Return [x, y] of the center of cell containing provided text 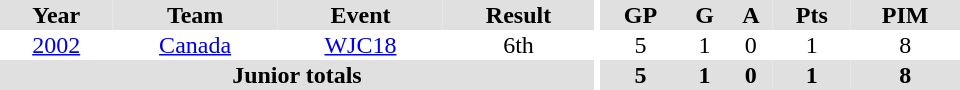
Result [518, 15]
Pts [812, 15]
Event [360, 15]
A [750, 15]
PIM [905, 15]
6th [518, 45]
Canada [194, 45]
G [705, 15]
WJC18 [360, 45]
2002 [56, 45]
Junior totals [297, 75]
Year [56, 15]
GP [640, 15]
Team [194, 15]
